Capture the cell that displays the provided text and extract its [X, Y] central coordinate. 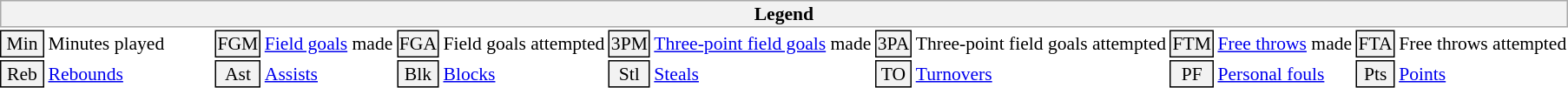
FTA [1375, 44]
Free throws attempted [1483, 44]
FGA [418, 44]
Blocks [524, 74]
Assists [328, 74]
Points [1483, 74]
Three-point field goals made [762, 44]
Blk [418, 74]
FTM [1192, 44]
Reb [23, 74]
3PM [629, 44]
Turnovers [1040, 74]
Field goals attempted [524, 44]
Minutes played [129, 44]
Rebounds [129, 74]
Stl [629, 74]
3PA [893, 44]
Personal fouls [1285, 74]
FGM [238, 44]
Field goals made [328, 44]
PF [1192, 74]
TO [893, 74]
Ast [238, 74]
Steals [762, 74]
Three-point field goals attempted [1040, 44]
Free throws made [1285, 44]
Pts [1375, 74]
Min [23, 44]
Legend [784, 14]
